Search for the cell housing the specified text and yield its (x, y) center coordinate. 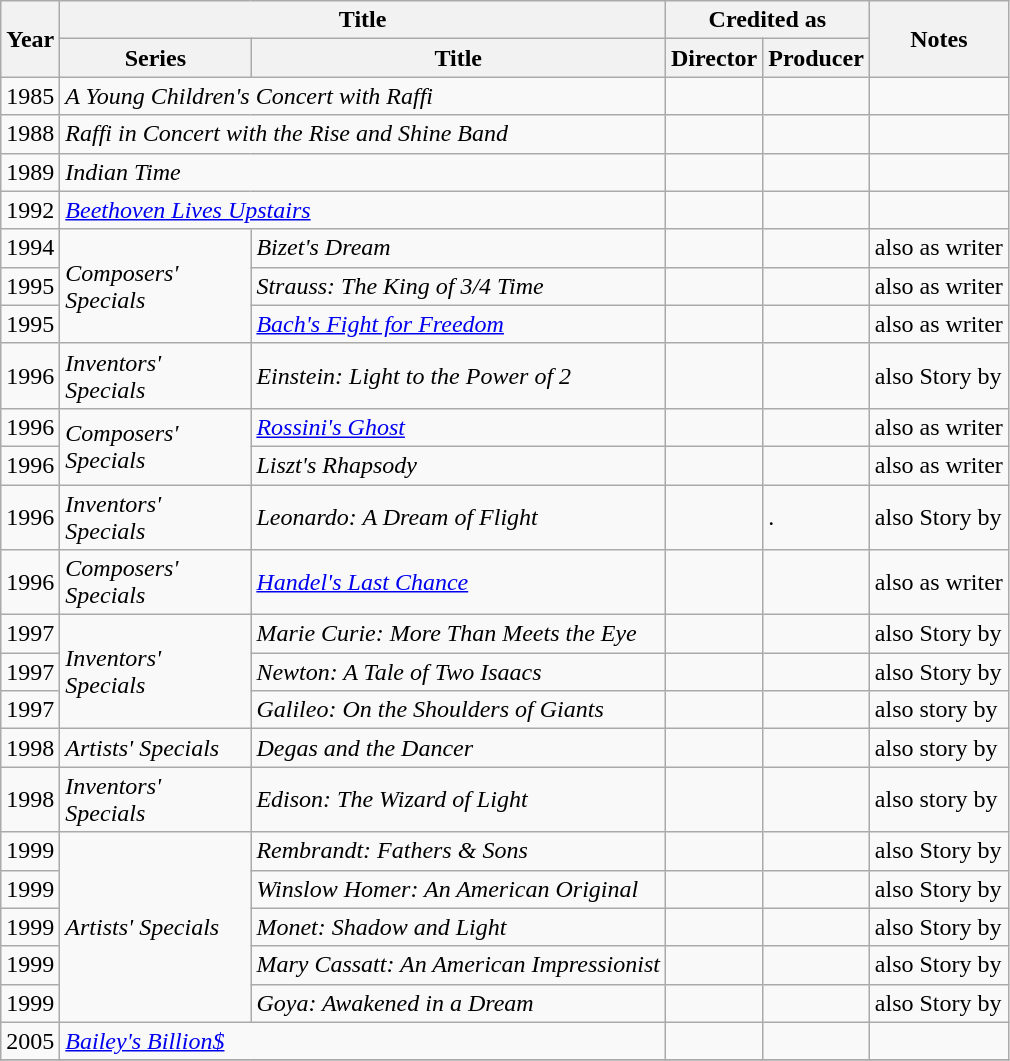
Mary Cassatt: An American Impressionist (458, 965)
Year (30, 39)
Edison: The Wizard of Light (458, 800)
Einstein: Light to the Power of 2 (458, 376)
Marie Curie: More Than Meets the Eye (458, 634)
Raffi in Concert with the Rise and Shine Band (363, 134)
Beethoven Lives Upstairs (363, 210)
Bailey's Billion$ (363, 1041)
1985 (30, 96)
Credited as (767, 20)
Goya: Awakened in a Dream (458, 1003)
Degas and the Dancer (458, 748)
Producer (816, 58)
Indian Time (363, 172)
2005 (30, 1041)
Rossini's Ghost (458, 427)
1992 (30, 210)
Director (714, 58)
Rembrandt: Fathers & Sons (458, 851)
Galileo: On the Shoulders of Giants (458, 710)
Handel's Last Chance (458, 582)
Notes (938, 39)
1994 (30, 248)
Liszt's Rhapsody (458, 465)
1989 (30, 172)
Strauss: The King of 3/4 Time (458, 286)
Monet: Shadow and Light (458, 927)
Bach's Fight for Freedom (458, 324)
Bizet's Dream (458, 248)
. (816, 516)
Newton: A Tale of Two Isaacs (458, 672)
A Young Children's Concert with Raffi (363, 96)
Winslow Homer: An American Original (458, 889)
Leonardo: A Dream of Flight (458, 516)
Series (156, 58)
1988 (30, 134)
